From the cell containing the given text, extract its center point as [X, Y] coordinate. 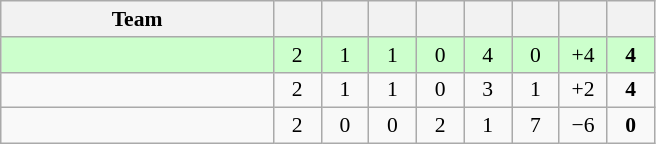
−6 [583, 126]
+4 [583, 55]
+2 [583, 90]
3 [488, 90]
7 [536, 126]
Team [138, 19]
